Provide the [X, Y] coordinate of the cell's center where the given text is located.  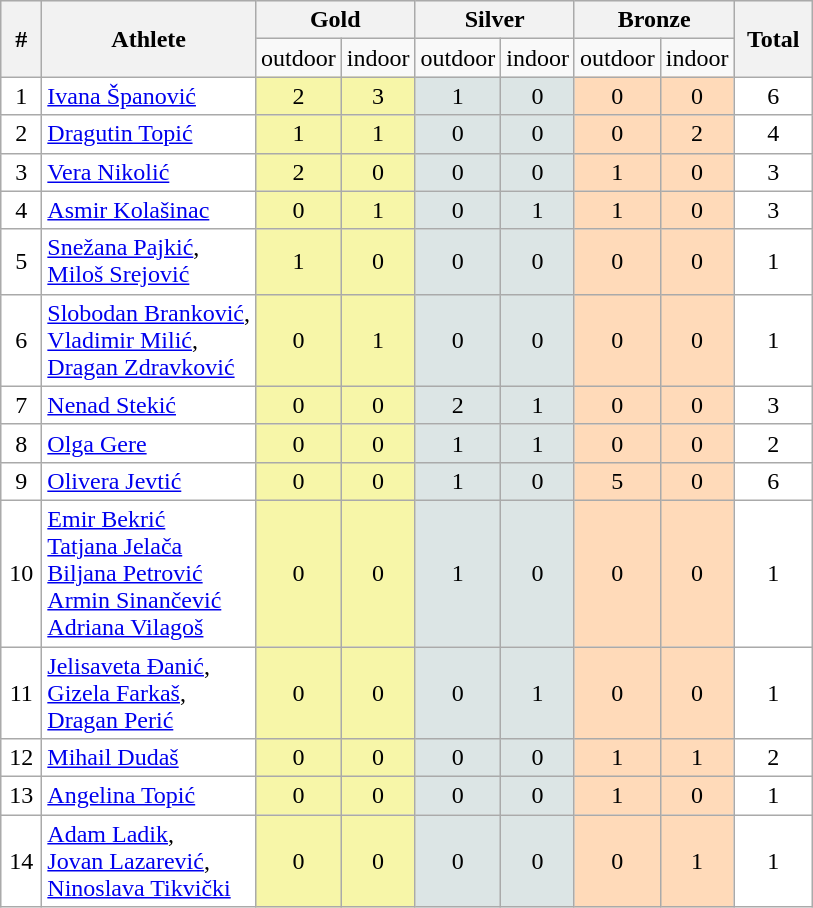
11 [22, 692]
10 [22, 573]
Athlete [149, 39]
# [22, 39]
Nenad Stekić [149, 405]
Asmir Kolašinac [149, 210]
Olga Gere [149, 443]
14 [22, 861]
Mihail Dudaš [149, 758]
Bronze [654, 20]
12 [22, 758]
Snežana Pajkić,Miloš Srejović [149, 262]
Slobodan Branković,Vladimir Milić,Dragan Zdravković [149, 340]
Ivana Španović [149, 96]
13 [22, 796]
7 [22, 405]
9 [22, 481]
Angelina Topić [149, 796]
Silver [494, 20]
Total [774, 39]
Vera Nikolić [149, 172]
Jelisaveta Đanić,Gizela Farkaš,Dragan Perić [149, 692]
Dragutin Topić [149, 134]
8 [22, 443]
Gold [336, 20]
Olivera Jevtić [149, 481]
Adam Ladik,Jovan Lazarević,Ninoslava Tikvički [149, 861]
Emir BekrićTatjana JelačaBiljana PetrovićArmin SinančevićAdriana Vilagoš [149, 573]
